Return the (X, Y) coordinate for the center point of the cell that contains the specified text.  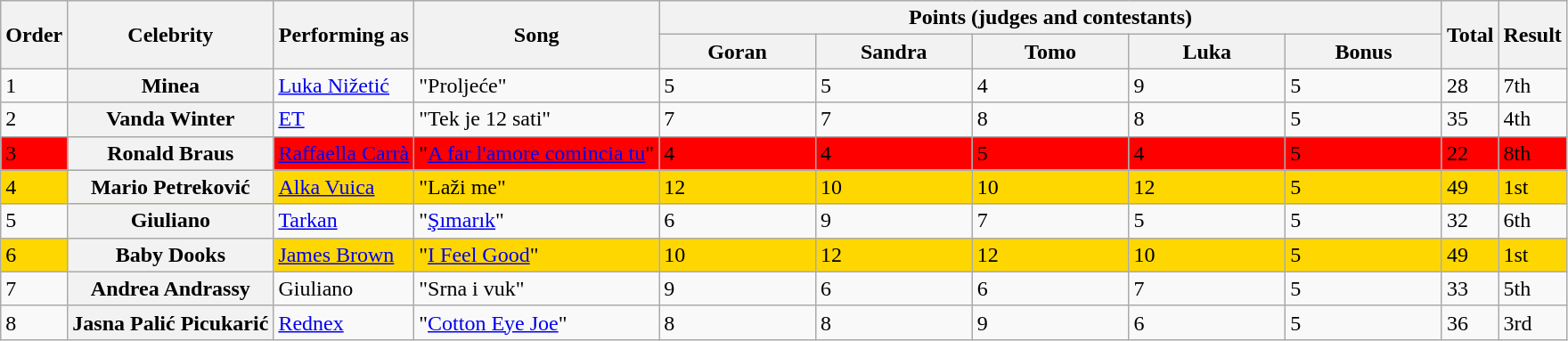
"Şımarık" (536, 221)
6th (1532, 221)
5th (1532, 288)
"Proljeće" (536, 85)
Minea (171, 85)
33 (1470, 288)
Order (34, 35)
36 (1470, 322)
Sandra (894, 52)
Song (536, 35)
Goran (738, 52)
4th (1532, 119)
Luka Nižetić (344, 85)
Vanda Winter (171, 119)
Total (1470, 35)
Performing as (344, 35)
Ronald Braus (171, 153)
Baby Dooks (171, 255)
Tomo (1050, 52)
35 (1470, 119)
"Laži me" (536, 187)
"Srna i vuk" (536, 288)
8th (1532, 153)
"Tek je 12 sati" (536, 119)
"Cotton Eye Joe" (536, 322)
James Brown (344, 255)
Points (judges and contestants) (1051, 18)
Tarkan (344, 221)
32 (1470, 221)
3rd (1532, 322)
Rednex (344, 322)
Alka Vuica (344, 187)
1 (34, 85)
7th (1532, 85)
28 (1470, 85)
Luka (1207, 52)
Result (1532, 35)
"A far l'amore comincia tu" (536, 153)
ET (344, 119)
"I Feel Good" (536, 255)
2 (34, 119)
3 (34, 153)
Celebrity (171, 35)
Andrea Andrassy (171, 288)
Bonus (1364, 52)
Mario Petreković (171, 187)
22 (1470, 153)
Raffaella Carrà (344, 153)
Jasna Palić Picukarić (171, 322)
